Scan for the cell matching the given text and deliver its (X, Y) coordinate at center. 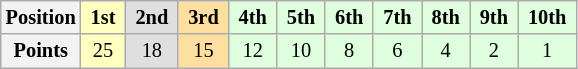
4th (253, 17)
1st (104, 17)
15 (203, 51)
9th (494, 17)
3rd (203, 17)
8th (446, 17)
6th (349, 17)
12 (253, 51)
2nd (152, 17)
4 (446, 51)
2 (494, 51)
10 (301, 51)
Position (41, 17)
25 (104, 51)
6 (397, 51)
7th (397, 17)
Points (41, 51)
1 (547, 51)
10th (547, 17)
18 (152, 51)
5th (301, 17)
8 (349, 51)
